Identify which cell holds the provided text, then report its [x, y] central coordinate. 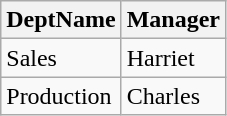
Manager [173, 20]
Harriet [173, 58]
Charles [173, 96]
Sales [61, 58]
DeptName [61, 20]
Production [61, 96]
